From the cell containing the given text, extract its center point as (X, Y) coordinate. 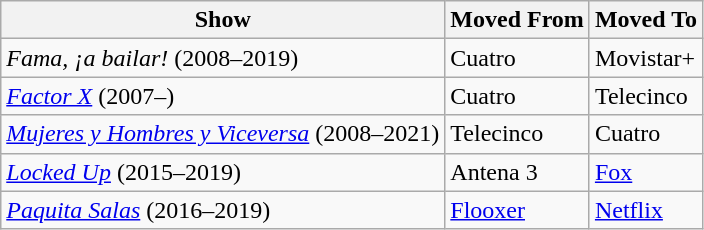
Flooxer (518, 210)
Fox (646, 172)
Show (223, 20)
Mujeres y Hombres y Viceversa (2008–2021) (223, 134)
Movistar+ (646, 58)
Locked Up (2015–2019) (223, 172)
Moved To (646, 20)
Factor X (2007–) (223, 96)
Antena 3 (518, 172)
Paquita Salas (2016–2019) (223, 210)
Netflix (646, 210)
Moved From (518, 20)
Fama, ¡a bailar! (2008–2019) (223, 58)
